Extract the [X, Y] coordinate from the center of the cell holding the provided text.  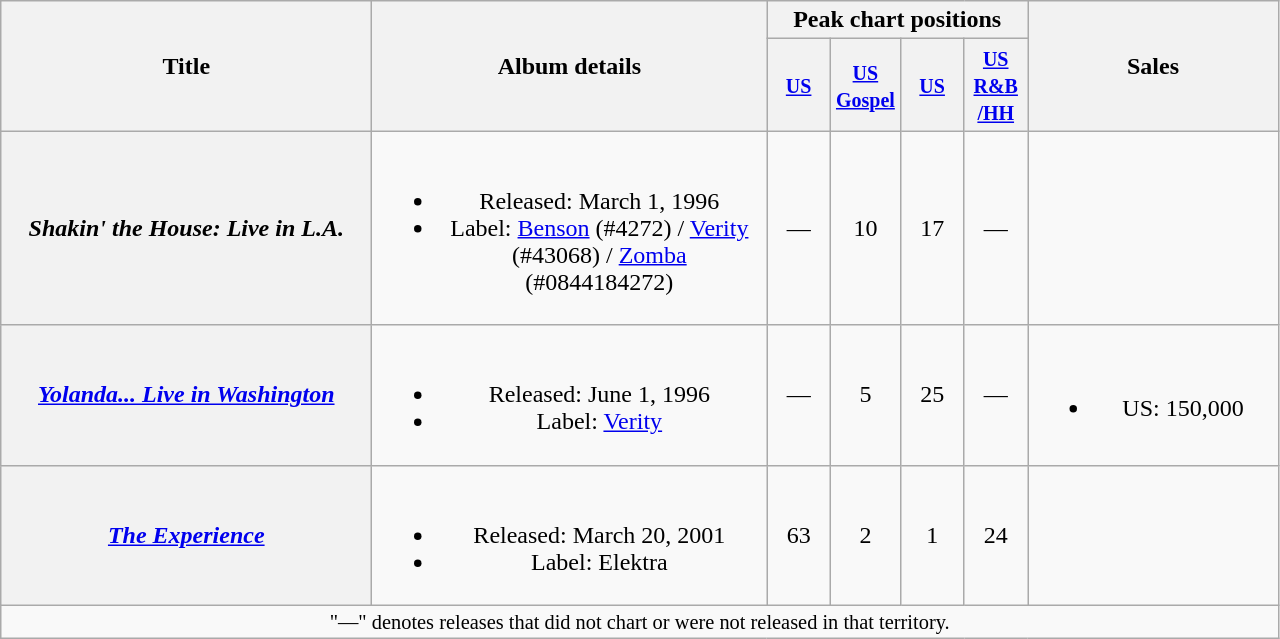
Yolanda... Live in Washington [186, 395]
63 [799, 535]
25 [932, 395]
Peak chart positions [898, 20]
Album details [570, 66]
Released: June 1, 1996Label: Verity [570, 395]
Sales [1154, 66]
"—" denotes releases that did not chart or were not released in that territory. [640, 622]
24 [996, 535]
17 [932, 228]
Shakin' the House: Live in L.A. [186, 228]
5 [865, 395]
US Gospel [865, 85]
Released: March 1, 1996Label: Benson (#4272) / Verity (#43068) / Zomba (#0844184272) [570, 228]
10 [865, 228]
Title [186, 66]
US: 150,000 [1154, 395]
1 [932, 535]
Released: March 20, 2001Label: Elektra [570, 535]
USR&B/HH [996, 85]
The Experience [186, 535]
2 [865, 535]
